Return the [X, Y] coordinate for the center point of the cell that contains the specified text.  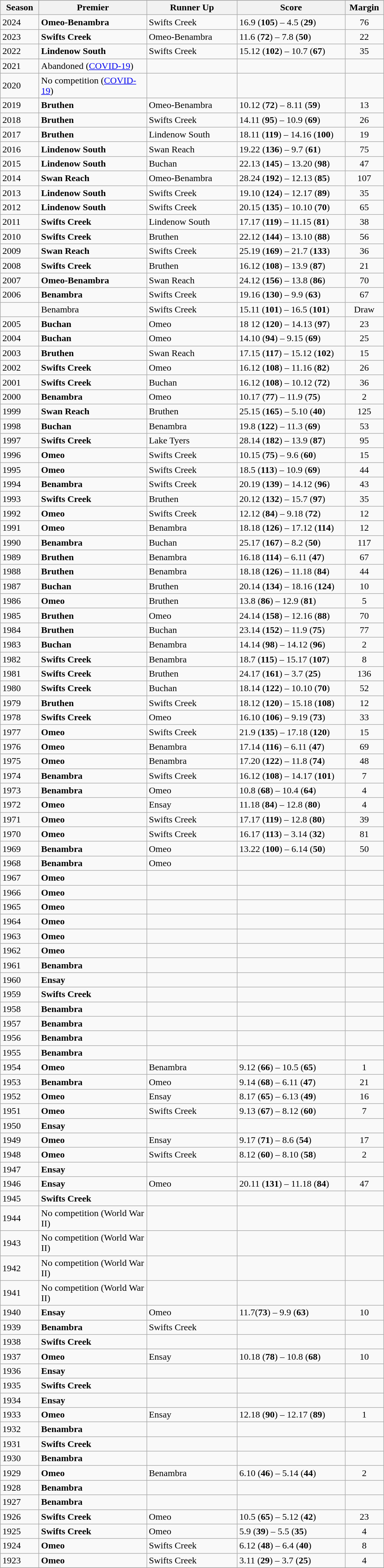
17.14 (116) – 6.11 (47) [291, 747]
1963 [20, 936]
1948 [20, 1155]
38 [364, 222]
16.12 (108) – 10.12 (72) [291, 382]
18.12 (120) – 15.18 (108) [291, 703]
2012 [20, 208]
14.14 (98) – 14.12 (96) [291, 644]
19 [364, 134]
23.14 (152) – 11.9 (75) [291, 630]
5 [364, 601]
2009 [20, 251]
1942 [20, 1268]
56 [364, 237]
25.19 (169) – 21.7 (133) [291, 251]
16.10 (106) – 9.19 (73) [291, 718]
18.7 (115) – 15.17 (107) [291, 659]
2013 [20, 193]
65 [364, 208]
2021 [20, 66]
1964 [20, 922]
No competition (COVID-19) [93, 86]
9.17 (71) – 8.6 (54) [291, 1140]
1974 [20, 776]
1966 [20, 893]
1961 [20, 965]
1925 [20, 1531]
1972 [20, 805]
1960 [20, 980]
14.10 (94) – 9.15 (69) [291, 338]
Premier [93, 8]
1973 [20, 790]
125 [364, 411]
16.17 (113) – 3.14 (32) [291, 834]
1954 [20, 1067]
1994 [20, 484]
1984 [20, 630]
13.8 (86) – 12.9 (81) [291, 601]
16 [364, 1096]
25.17 (167) – 8.2 (50) [291, 543]
2011 [20, 222]
28.14 (182) – 13.9 (87) [291, 441]
1983 [20, 644]
2003 [20, 353]
1930 [20, 1458]
117 [364, 543]
1943 [20, 1243]
17.17 (119) – 11.15 (81) [291, 222]
1927 [20, 1502]
1950 [20, 1125]
18.14 (122) – 10.10 (70) [291, 688]
8.17 (65) – 6.13 (49) [291, 1096]
1949 [20, 1140]
1944 [20, 1218]
1980 [20, 688]
2020 [20, 86]
Runner Up [192, 8]
1970 [20, 834]
20.15 (135) – 10.10 (70) [291, 208]
20.14 (134) – 18.16 (124) [291, 586]
10.15 (75) – 9.6 (60) [291, 455]
18.5 (113) – 10.9 (69) [291, 470]
24.12 (156) – 13.8 (86) [291, 280]
Margin [364, 8]
20.11 (131) – 11.18 (84) [291, 1184]
136 [364, 674]
16.12 (108) – 11.16 (82) [291, 368]
77 [364, 630]
1947 [20, 1169]
2017 [20, 134]
1969 [20, 849]
13.22 (100) – 6.14 (50) [291, 849]
12.18 (90) – 12.17 (89) [291, 1415]
17.17 (119) – 12.8 (80) [291, 819]
2022 [20, 51]
1956 [20, 1038]
15.11 (101) – 16.5 (101) [291, 309]
20.19 (139) – 14.12 (96) [291, 484]
16.9 (105) – 4.5 (29) [291, 22]
1937 [20, 1356]
25.15 (165) – 5.10 (40) [291, 411]
1959 [20, 994]
16.12 (108) – 14.17 (101) [291, 776]
1971 [20, 819]
11.7(73) – 9.9 (63) [291, 1313]
1986 [20, 601]
1978 [20, 718]
3.11 (29) – 3.7 (25) [291, 1560]
1987 [20, 586]
22.13 (145) – 13.20 (98) [291, 164]
Season [20, 8]
13 [364, 105]
2014 [20, 178]
28.24 (192) – 12.13 (85) [291, 178]
2010 [20, 237]
1951 [20, 1111]
Lake Tyers [192, 441]
50 [364, 849]
20.12 (132) – 15.7 (97) [291, 499]
16.18 (114) – 6.11 (47) [291, 557]
107 [364, 178]
1928 [20, 1488]
2015 [20, 164]
1938 [20, 1342]
24.17 (161) – 3.7 (25) [291, 674]
2007 [20, 280]
2019 [20, 105]
1975 [20, 761]
11.18 (84) – 12.8 (80) [291, 805]
1932 [20, 1429]
9.13 (67) – 8.12 (60) [291, 1111]
1997 [20, 441]
1939 [20, 1327]
2018 [20, 120]
1935 [20, 1385]
1988 [20, 572]
18.11 (119) – 14.16 (100) [291, 134]
10.12 (72) – 8.11 (59) [291, 105]
19.8 (122) – 11.3 (69) [291, 426]
1929 [20, 1473]
5.9 (39) – 5.5 (35) [291, 1531]
48 [364, 761]
1926 [20, 1517]
Score [291, 8]
1952 [20, 1096]
1976 [20, 747]
69 [364, 747]
17 [364, 1140]
1923 [20, 1560]
1979 [20, 703]
2005 [20, 324]
1992 [20, 513]
2024 [20, 22]
19.16 (130) – 9.9 (63) [291, 295]
33 [364, 718]
2002 [20, 368]
22.12 (144) – 13.10 (88) [291, 237]
95 [364, 441]
17.20 (122) – 11.8 (74) [291, 761]
1962 [20, 951]
1990 [20, 543]
1953 [20, 1082]
39 [364, 819]
6.10 (46) – 5.14 (44) [291, 1473]
9.12 (66) – 10.5 (65) [291, 1067]
1931 [20, 1444]
1993 [20, 499]
52 [364, 688]
12.12 (84) – 9.18 (72) [291, 513]
1989 [20, 557]
22 [364, 37]
18.18 (126) – 11.18 (84) [291, 572]
1999 [20, 411]
2008 [20, 266]
24.14 (158) – 12.16 (88) [291, 615]
1933 [20, 1415]
Draw [364, 309]
11.6 (72) – 7.8 (50) [291, 37]
25 [364, 338]
1958 [20, 1009]
1991 [20, 528]
2001 [20, 382]
1977 [20, 732]
Abandoned (COVID-19) [93, 66]
16.12 (108) – 13.9 (87) [291, 266]
8.12 (60) – 8.10 (58) [291, 1155]
2004 [20, 338]
75 [364, 149]
1934 [20, 1400]
1982 [20, 659]
6.12 (48) – 6.4 (40) [291, 1546]
1996 [20, 455]
76 [364, 22]
2006 [20, 295]
10.17 (77) – 11.9 (75) [291, 397]
2016 [20, 149]
21.9 (135) – 17.18 (120) [291, 732]
1955 [20, 1053]
19.10 (124) – 12.17 (89) [291, 193]
43 [364, 484]
1946 [20, 1184]
10.5 (65) – 5.12 (42) [291, 1517]
53 [364, 426]
10.8 (68) – 10.4 (64) [291, 790]
1981 [20, 674]
1936 [20, 1371]
15.12 (102) – 10.7 (67) [291, 51]
18.18 (126) – 17.12 (114) [291, 528]
17.15 (117) – 15.12 (102) [291, 353]
18 12 (120) – 14.13 (97) [291, 324]
1945 [20, 1198]
1998 [20, 426]
1968 [20, 863]
1940 [20, 1313]
1957 [20, 1024]
1985 [20, 615]
1965 [20, 907]
2023 [20, 37]
1941 [20, 1293]
19.22 (136) – 9.7 (61) [291, 149]
81 [364, 834]
14.11 (95) – 10.9 (69) [291, 120]
1967 [20, 878]
2000 [20, 397]
1924 [20, 1546]
1995 [20, 470]
10.18 (78) – 10.8 (68) [291, 1356]
9.14 (68) – 6.11 (47) [291, 1082]
